For the text-containing cell, return its midpoint in (x, y) coordinate format. 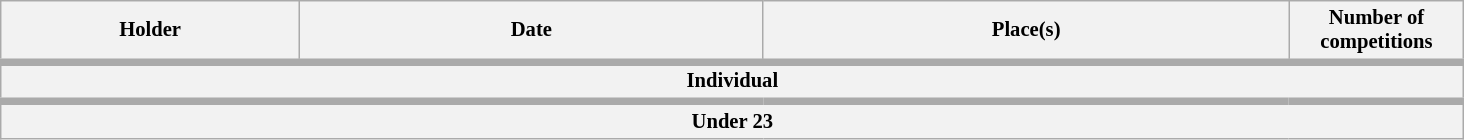
Place(s) (1026, 30)
Date (531, 30)
Under 23 (732, 120)
Holder (150, 30)
Individual (732, 81)
Number of competitions (1376, 30)
